Identify which cell holds the provided text, then report its [x, y] central coordinate. 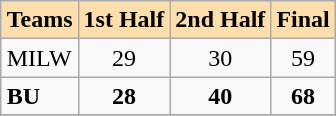
1st Half [124, 20]
30 [220, 58]
MILW [40, 58]
68 [303, 96]
59 [303, 58]
29 [124, 58]
40 [220, 96]
Teams [40, 20]
28 [124, 96]
Final [303, 20]
BU [40, 96]
2nd Half [220, 20]
